For the text-containing cell, return its midpoint in [x, y] coordinate format. 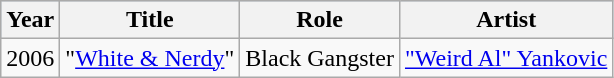
Role [320, 20]
2006 [30, 58]
"White & Nerdy" [150, 58]
Year [30, 20]
"Weird Al" Yankovic [506, 58]
Artist [506, 20]
Black Gangster [320, 58]
Title [150, 20]
